Output the (X, Y) coordinate of the center of the cell containing the given text.  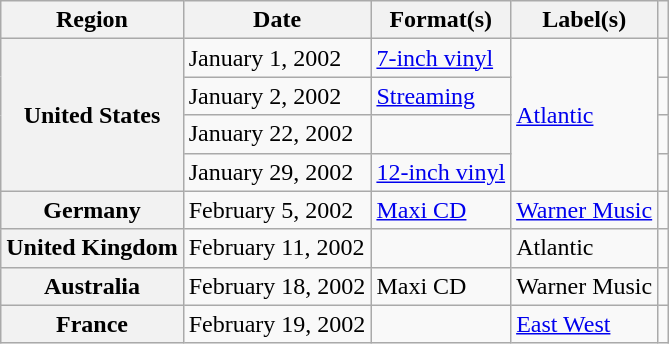
February 18, 2002 (277, 286)
Australia (92, 286)
France (92, 324)
January 1, 2002 (277, 58)
Format(s) (441, 20)
January 2, 2002 (277, 96)
United States (92, 115)
February 5, 2002 (277, 210)
Region (92, 20)
February 19, 2002 (277, 324)
United Kingdom (92, 248)
Date (277, 20)
Streaming (441, 96)
12-inch vinyl (441, 172)
January 22, 2002 (277, 134)
January 29, 2002 (277, 172)
Label(s) (584, 20)
7-inch vinyl (441, 58)
February 11, 2002 (277, 248)
Germany (92, 210)
East West (584, 324)
